Return [x, y] of the center of cell containing provided text 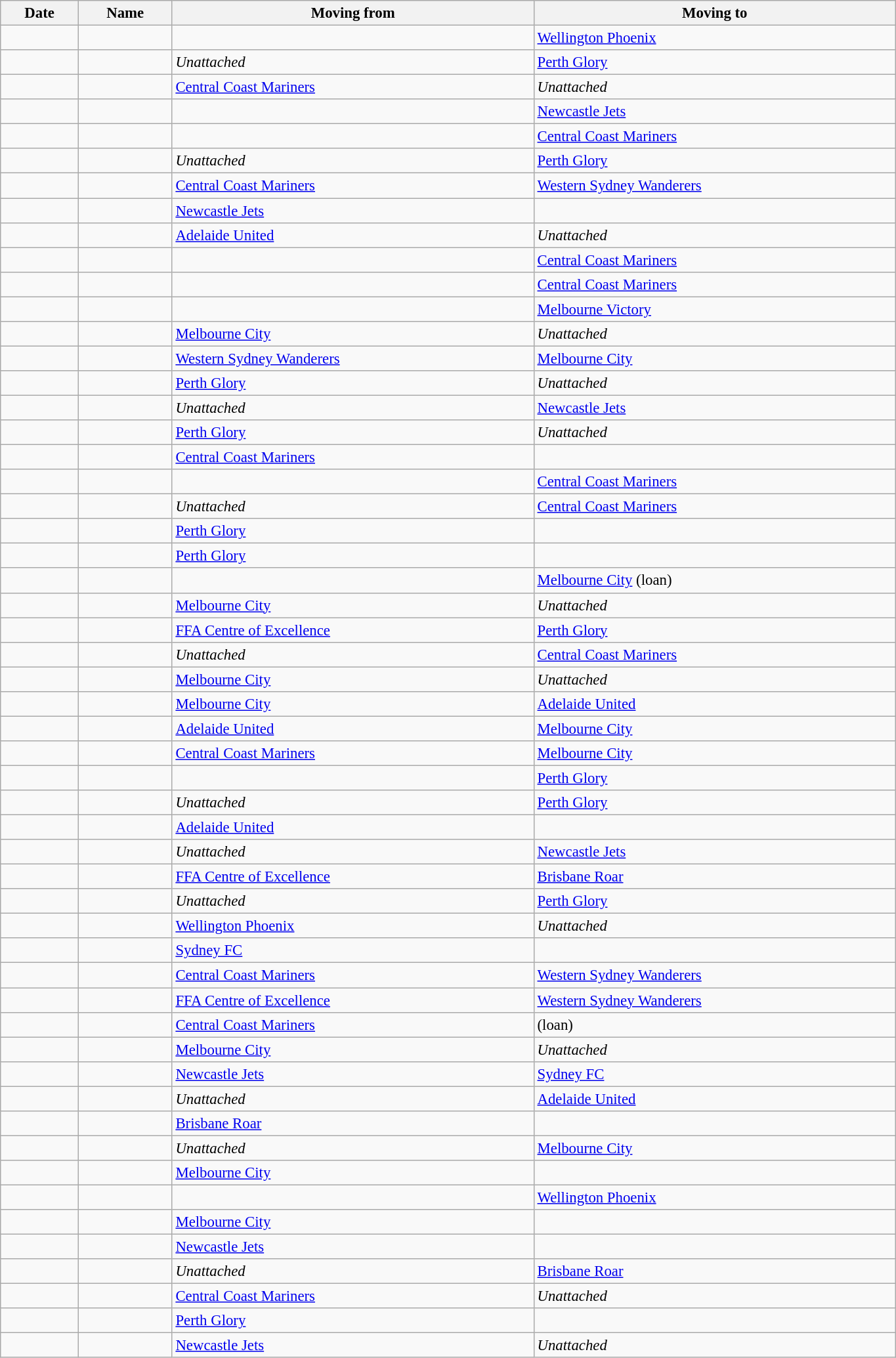
(loan) [714, 1025]
Moving to [714, 13]
Melbourne City (loan) [714, 581]
Name [125, 13]
Melbourne Victory [714, 309]
Date [39, 13]
Moving from [353, 13]
